Return the [X, Y] coordinate for the center point of the cell that contains the specified text.  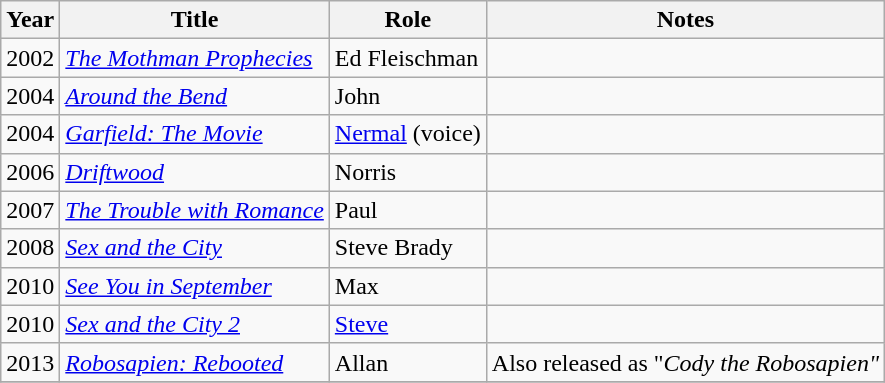
2006 [30, 172]
Sex and the City [195, 248]
2013 [30, 362]
2002 [30, 58]
Role [408, 20]
2008 [30, 248]
The Mothman Prophecies [195, 58]
Steve [408, 324]
Garfield: The Movie [195, 134]
Ed Fleischman [408, 58]
The Trouble with Romance [195, 210]
See You in September [195, 286]
Steve Brady [408, 248]
Title [195, 20]
Notes [685, 20]
Year [30, 20]
Also released as "Cody the Robosapien" [685, 362]
Driftwood [195, 172]
Norris [408, 172]
Robosapien: Rebooted [195, 362]
2007 [30, 210]
Nermal (voice) [408, 134]
Paul [408, 210]
John [408, 96]
Around the Bend [195, 96]
Allan [408, 362]
Max [408, 286]
Sex and the City 2 [195, 324]
